Scan for the cell matching the given text and deliver its [X, Y] coordinate at center. 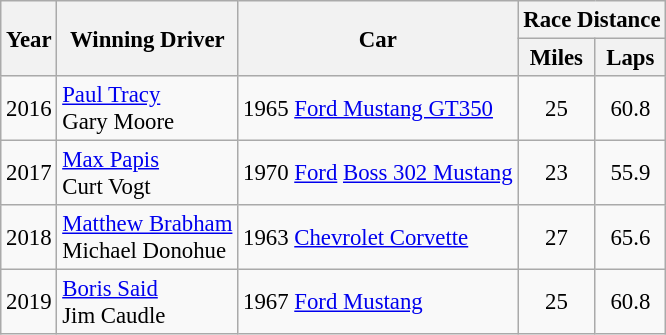
Boris Said Jim Caudle [148, 302]
2016 [29, 108]
1965 Ford Mustang GT350 [378, 108]
Paul Tracy Gary Moore [148, 108]
55.9 [630, 174]
1967 Ford Mustang [378, 302]
23 [556, 174]
Max Papis Curt Vogt [148, 174]
Winning Driver [148, 38]
27 [556, 238]
Laps [630, 58]
Miles [556, 58]
2017 [29, 174]
2018 [29, 238]
Year [29, 38]
1963 Chevrolet Corvette [378, 238]
65.6 [630, 238]
Matthew Brabham Michael Donohue [148, 238]
2019 [29, 302]
1970 Ford Boss 302 Mustang [378, 174]
Race Distance [592, 20]
Car [378, 38]
